Identify which cell holds the provided text, then report its [x, y] central coordinate. 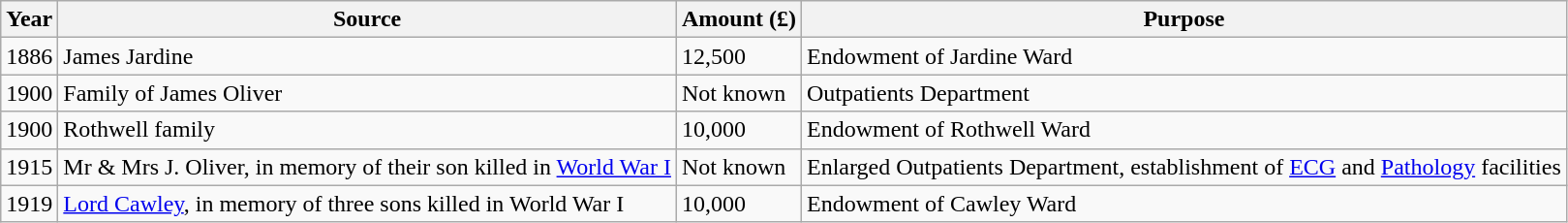
Year [29, 19]
James Jardine [368, 56]
Purpose [1184, 19]
Enlarged Outpatients Department, establishment of ECG and Pathology facilities [1184, 167]
Endowment of Jardine Ward [1184, 56]
Outpatients Department [1184, 93]
12,500 [738, 56]
Family of James Oliver [368, 93]
Source [368, 19]
1915 [29, 167]
1919 [29, 204]
Endowment of Cawley Ward [1184, 204]
Mr & Mrs J. Oliver, in memory of their son killed in World War I [368, 167]
Amount (£) [738, 19]
Endowment of Rothwell Ward [1184, 130]
Lord Cawley, in memory of three sons killed in World War I [368, 204]
1886 [29, 56]
Rothwell family [368, 130]
